Search for the cell housing the specified text and yield its [x, y] center coordinate. 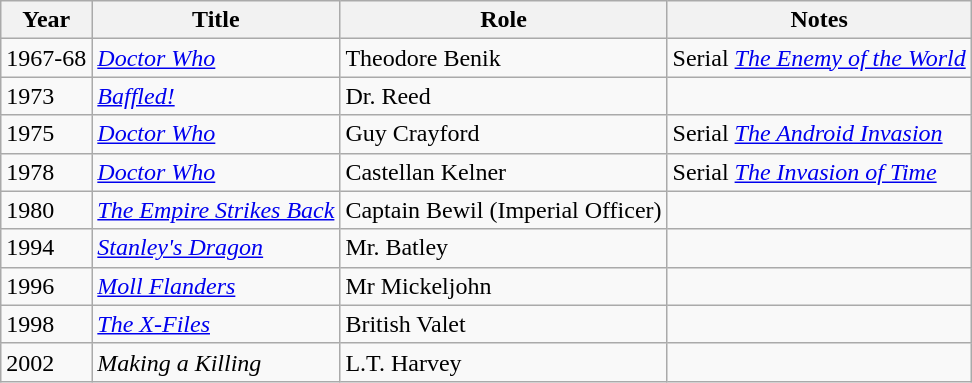
1973 [46, 96]
Mr. Batley [504, 248]
Captain Bewil (Imperial Officer) [504, 210]
1994 [46, 248]
Title [216, 20]
Mr Mickeljohn [504, 286]
Baffled! [216, 96]
Serial The Invasion of Time [819, 172]
Making a Killing [216, 362]
British Valet [504, 324]
1975 [46, 134]
Castellan Kelner [504, 172]
Dr. Reed [504, 96]
Theodore Benik [504, 58]
1978 [46, 172]
2002 [46, 362]
1998 [46, 324]
Year [46, 20]
The Empire Strikes Back [216, 210]
1996 [46, 286]
Serial The Android Invasion [819, 134]
Role [504, 20]
Moll Flanders [216, 286]
Serial The Enemy of the World [819, 58]
The X-Files [216, 324]
Stanley's Dragon [216, 248]
Guy Crayford [504, 134]
L.T. Harvey [504, 362]
1967-68 [46, 58]
1980 [46, 210]
Notes [819, 20]
